Capture the cell that displays the provided text and extract its (x, y) central coordinate. 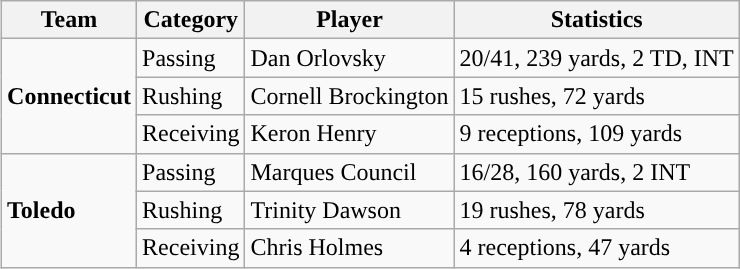
Marques Council (350, 172)
4 receptions, 47 yards (596, 248)
Cornell Brockington (350, 96)
Player (350, 20)
Dan Orlovsky (350, 58)
9 receptions, 109 yards (596, 134)
16/28, 160 yards, 2 INT (596, 172)
15 rushes, 72 yards (596, 96)
Category (191, 20)
19 rushes, 78 yards (596, 210)
Chris Holmes (350, 248)
Team (70, 20)
Statistics (596, 20)
Toledo (70, 210)
20/41, 239 yards, 2 TD, INT (596, 58)
Keron Henry (350, 134)
Trinity Dawson (350, 210)
Connecticut (70, 96)
